Output the (x, y) coordinate of the center of the cell containing the given text.  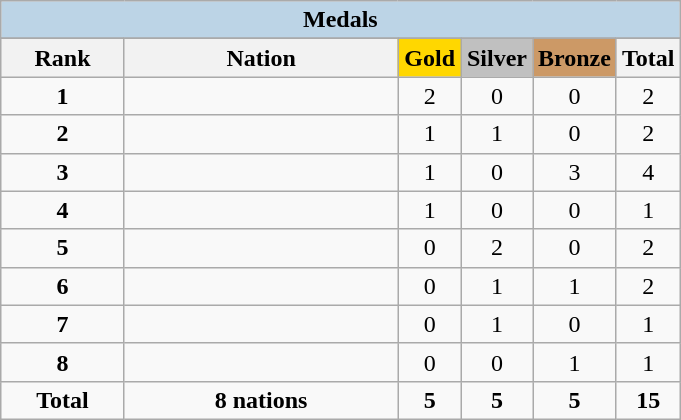
Silver (496, 58)
7 (63, 324)
6 (63, 286)
8 nations (261, 400)
Medals (340, 20)
8 (63, 362)
Rank (63, 58)
Bronze (574, 58)
15 (648, 400)
Gold (430, 58)
Nation (261, 58)
